Identify which cell holds the provided text, then report its [x, y] central coordinate. 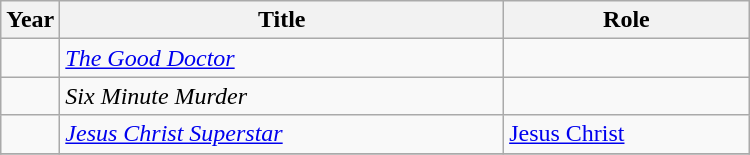
Six Minute Murder [282, 96]
Title [282, 20]
The Good Doctor [282, 58]
Year [30, 20]
Jesus Christ Superstar [282, 134]
Role [627, 20]
Jesus Christ [627, 134]
